Identify which cell holds the provided text, then report its [x, y] central coordinate. 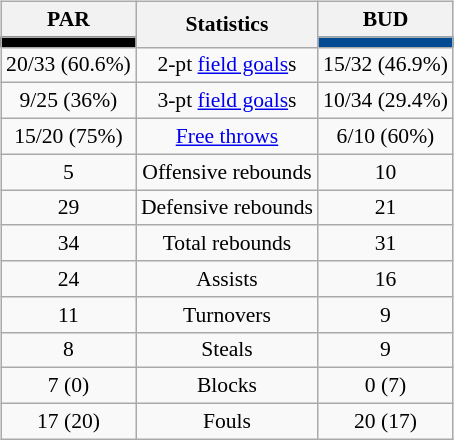
3-pt field goalss [227, 101]
Fouls [227, 421]
Statistics [227, 24]
Defensive rebounds [227, 208]
34 [68, 243]
Steals [227, 350]
BUD [386, 19]
16 [386, 279]
17 (20) [68, 421]
9/25 (36%) [68, 101]
24 [68, 279]
15/32 (46.9%) [386, 65]
11 [68, 314]
31 [386, 243]
Turnovers [227, 314]
Offensive rebounds [227, 172]
8 [68, 350]
7 (0) [68, 386]
Total rebounds [227, 243]
21 [386, 208]
6/10 (60%) [386, 136]
15/20 (75%) [68, 136]
0 (7) [386, 386]
20 (17) [386, 421]
Blocks [227, 386]
Free throws [227, 136]
PAR [68, 19]
10 [386, 172]
Assists [227, 279]
5 [68, 172]
2-pt field goalss [227, 65]
20/33 (60.6%) [68, 65]
29 [68, 208]
10/34 (29.4%) [386, 101]
